Detect which cell encompasses the target text, then output its [x, y] center coordinate. 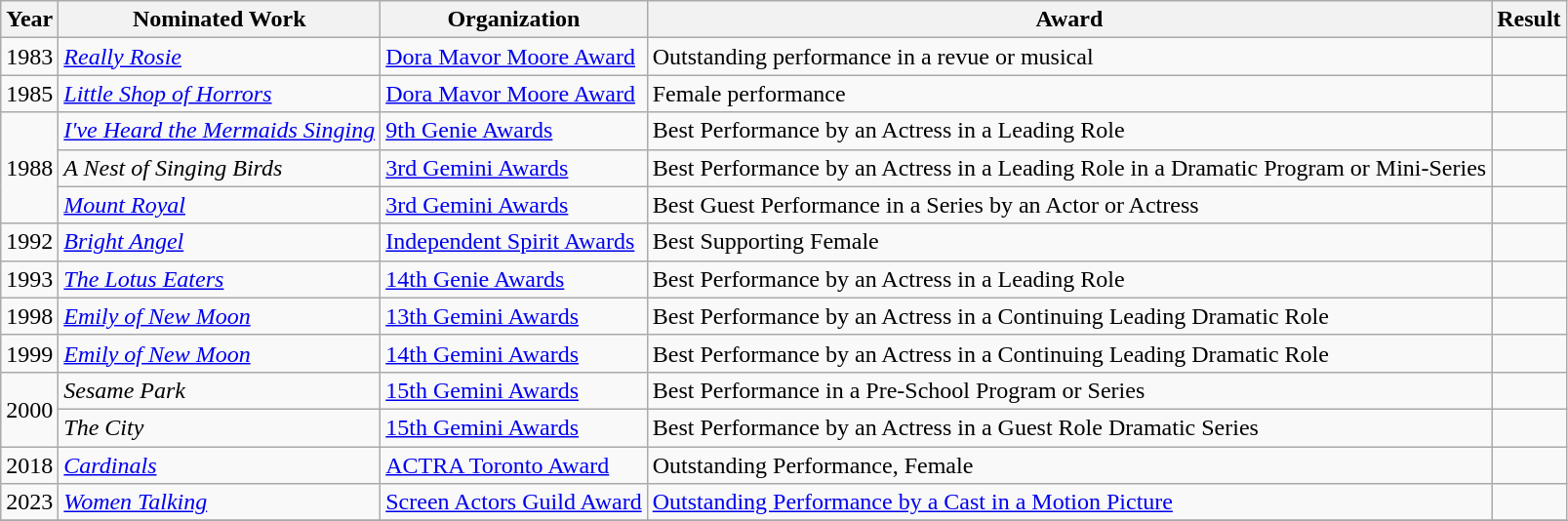
Screen Actors Guild Award [513, 502]
ACTRA Toronto Award [513, 465]
14th Gemini Awards [513, 353]
14th Genie Awards [513, 279]
Year [29, 20]
Award [1069, 20]
2023 [29, 502]
Independent Spirit Awards [513, 242]
Mount Royal [220, 205]
Outstanding Performance, Female [1069, 465]
2018 [29, 465]
Result [1529, 20]
Bright Angel [220, 242]
1993 [29, 279]
Little Shop of Horrors [220, 94]
Best Performance by an Actress in a Leading Role in a Dramatic Program or Mini-Series [1069, 168]
Really Rosie [220, 57]
Best Performance by an Actress in a Guest Role Dramatic Series [1069, 427]
13th Gemini Awards [513, 316]
Nominated Work [220, 20]
2000 [29, 409]
1983 [29, 57]
I've Heard the Mermaids Singing [220, 131]
Outstanding Performance by a Cast in a Motion Picture [1069, 502]
Organization [513, 20]
1998 [29, 316]
Best Performance in a Pre-School Program or Series [1069, 390]
Cardinals [220, 465]
9th Genie Awards [513, 131]
A Nest of Singing Birds [220, 168]
Outstanding performance in a revue or musical [1069, 57]
1985 [29, 94]
1999 [29, 353]
Sesame Park [220, 390]
Women Talking [220, 502]
1992 [29, 242]
The City [220, 427]
1988 [29, 168]
Best Supporting Female [1069, 242]
Best Guest Performance in a Series by an Actor or Actress [1069, 205]
Female performance [1069, 94]
The Lotus Eaters [220, 279]
